Detect which cell encompasses the target text, then output its (X, Y) center coordinate. 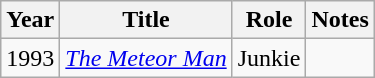
Year (30, 20)
Notes (340, 20)
Role (269, 20)
The Meteor Man (146, 58)
Junkie (269, 58)
1993 (30, 58)
Title (146, 20)
